Detect which cell encompasses the target text, then output its [x, y] center coordinate. 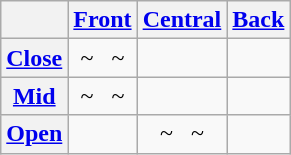
Mid [34, 96]
Front [102, 20]
Central [182, 20]
Close [34, 58]
Open [34, 134]
Back [258, 20]
